From the cell containing the given text, extract its center point as [X, Y] coordinate. 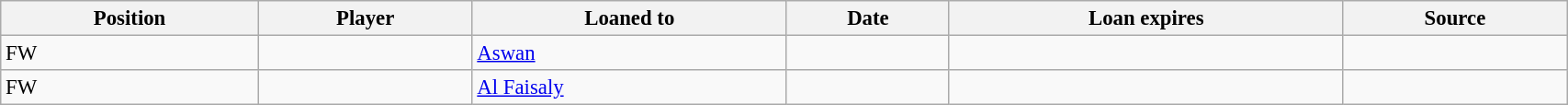
Date [867, 18]
Player [366, 18]
Position [130, 18]
Aswan [629, 53]
Loaned to [629, 18]
Loan expires [1146, 18]
Al Faisaly [629, 87]
Source [1455, 18]
